Detect which cell encompasses the target text, then output its [x, y] center coordinate. 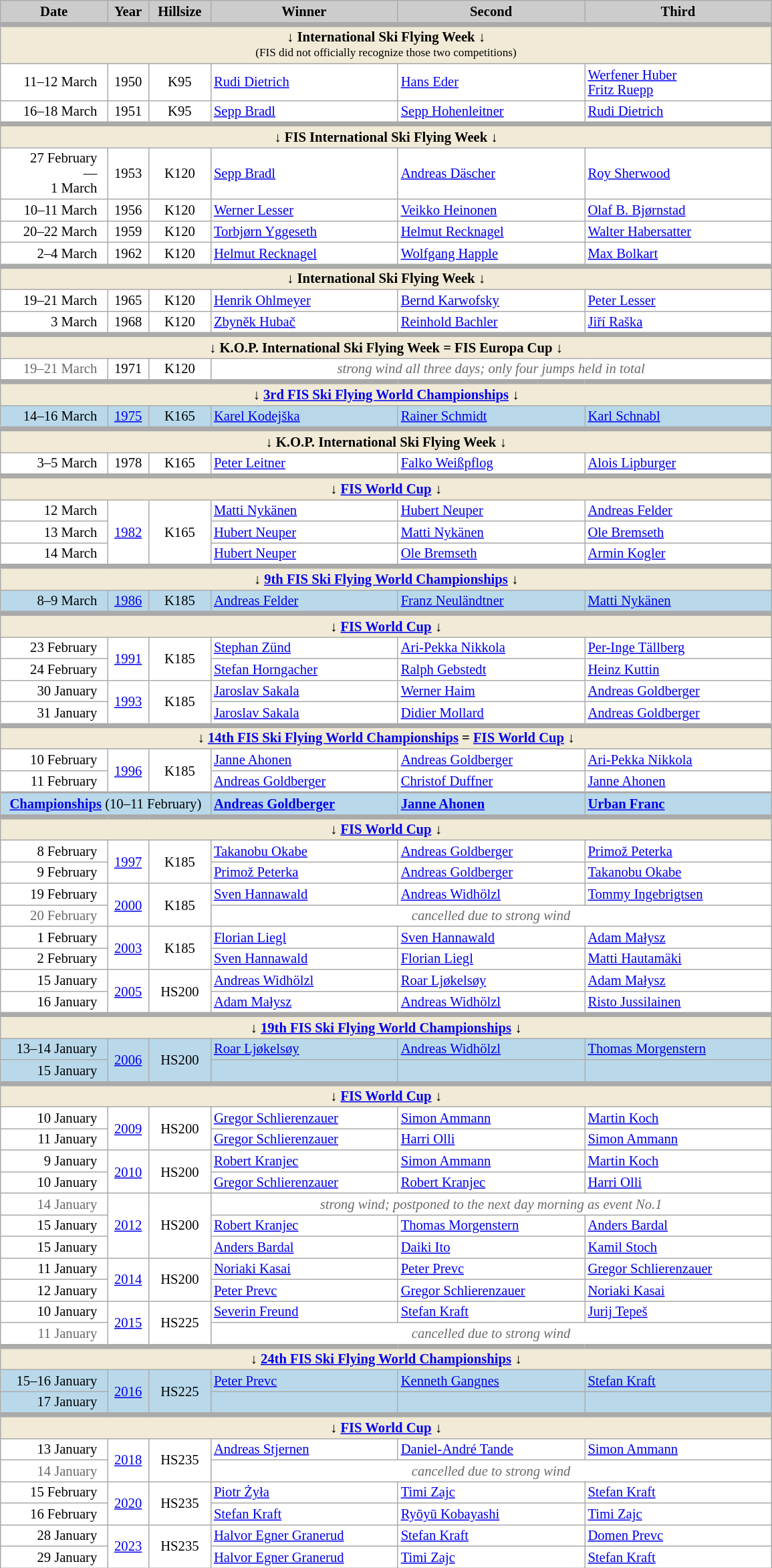
1959 [128, 231]
17 January [54, 1403]
Daniel-André Tande [491, 1449]
Piotr Żyła [304, 1492]
2006 [128, 1060]
14 March [54, 554]
Walter Habersatter [678, 231]
↓ 14th FIS Ski Flying World Championships = FIS World Cup ↓ [386, 737]
Veikko Heinonen [491, 210]
2018 [128, 1460]
Peter Lesser [678, 300]
Falko Weißpflog [491, 464]
Jiří Raška [678, 322]
Stephan Zünd [304, 647]
↓ FIS International Ski Flying Week ↓ [386, 135]
Rainer Schmidt [491, 417]
Date [54, 12]
Hillsize [180, 12]
1968 [128, 322]
2012 [128, 1225]
Matti Hautamäki [678, 958]
12 March [54, 510]
13 January [54, 1449]
Werner Haim [491, 691]
11 February [54, 781]
1978 [128, 464]
Ryōyū Kobayashi [491, 1514]
Zbyněk Hubač [304, 322]
Didier Mollard [491, 713]
1991 [128, 658]
Second [491, 12]
Championships (10–11 February) [106, 804]
29 January [54, 1557]
30 January [54, 691]
Armin Kogler [678, 554]
1 February [54, 937]
28 January [54, 1535]
16 January [54, 1003]
Per-Inge Tällberg [678, 647]
9 January [54, 1161]
2005 [128, 992]
Werfener Huber Fritz Ruepp [678, 82]
10 February [54, 760]
Andreas Däscher [491, 173]
Max Bolkart [678, 254]
1982 [128, 533]
Third [678, 12]
1996 [128, 770]
Torbjørn Yggeseth [304, 231]
15 February [54, 1492]
Heinz Kuttin [678, 669]
Wolfgang Happle [491, 254]
1962 [128, 254]
Reinhold Bachler [491, 322]
Urban Franc [678, 804]
Henrik Ohlmeyer [304, 300]
13 March [54, 532]
↓ 3rd FIS Ski Flying World Championships ↓ [386, 393]
↓ 24th FIS Ski Flying World Championships ↓ [386, 1357]
10–11 March [54, 210]
1953 [128, 173]
↓ International Ski Flying Week ↓(FIS did not officially recognize those two competitions) [386, 44]
27 February — 1 March [54, 173]
Domen Prevc [678, 1535]
Franz Neuländtner [491, 602]
2009 [128, 1128]
Alois Lipburger [678, 464]
Werner Lesser [304, 210]
Jurij Tepeš [678, 1311]
Ralph Gebstedt [491, 669]
Karl Schnabl [678, 417]
1975 [128, 417]
strong wind all three days; only four jumps held in total [491, 369]
1951 [128, 112]
3–5 March [54, 464]
strong wind; postponed to the next day morning as event No.1 [491, 1204]
Kenneth Gangnes [491, 1380]
Christof Duffner [491, 781]
Severin Freund [304, 1311]
Tommy Ingebrigtsen [678, 893]
1993 [128, 703]
19 February [54, 893]
15–16 January [54, 1380]
Andreas Stjernen [304, 1449]
2–4 March [54, 254]
1965 [128, 300]
↓ 19th FIS Ski Flying World Championships ↓ [386, 1026]
Hans Eder [491, 82]
3 March [54, 322]
Bernd Karwofsky [491, 300]
2 February [54, 958]
2020 [128, 1502]
2015 [128, 1323]
8–9 March [54, 602]
1971 [128, 369]
2000 [128, 904]
31 January [54, 713]
8 February [54, 851]
1956 [128, 210]
12 January [54, 1290]
↓ 9th FIS Ski Flying World Championships ↓ [386, 578]
1986 [128, 602]
Year [128, 12]
2014 [128, 1279]
1997 [128, 861]
16–18 March [54, 112]
Daiki Ito [491, 1246]
11–12 March [54, 82]
↓ K.O.P. International Ski Flying Week ↓ [386, 440]
Sepp Hohenleitner [491, 112]
Peter Leitner [304, 464]
Karel Kodejška [304, 417]
20–22 March [54, 231]
Risto Jussilainen [678, 1003]
Kamil Stoch [678, 1246]
↓ International Ski Flying Week ↓ [386, 277]
Winner [304, 12]
16 February [54, 1514]
9 February [54, 872]
24 February [54, 669]
Olaf B. Bjørnstad [678, 210]
2016 [128, 1392]
23 February [54, 647]
14–16 March [54, 417]
↓ K.O.P. International Ski Flying Week = FIS Europa Cup ↓ [386, 346]
2010 [128, 1171]
2023 [128, 1546]
2003 [128, 947]
13–14 January [54, 1048]
20 February [54, 915]
1950 [128, 82]
Stefan Horngacher [304, 669]
Roy Sherwood [678, 173]
